For the text-containing cell, return its midpoint in [X, Y] coordinate format. 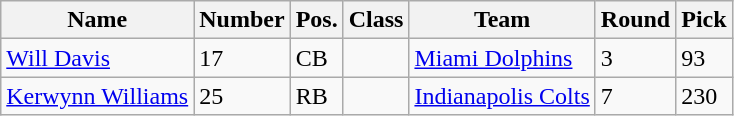
Will Davis [98, 58]
93 [704, 58]
Name [98, 20]
Team [502, 20]
7 [635, 96]
RB [316, 96]
CB [316, 58]
230 [704, 96]
Class [376, 20]
17 [242, 58]
3 [635, 58]
Number [242, 20]
Round [635, 20]
Pos. [316, 20]
Miami Dolphins [502, 58]
Indianapolis Colts [502, 96]
25 [242, 96]
Pick [704, 20]
Kerwynn Williams [98, 96]
